Pinpoint the cell where the given text exists, returning its (X, Y) midpoint coordinate. 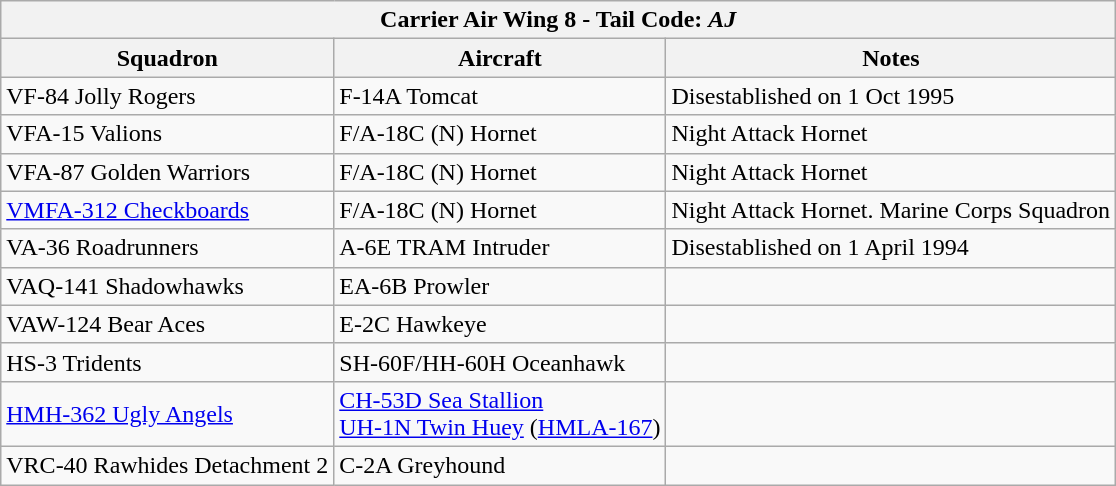
CH-53D Sea StallionUH-1N Twin Huey (HMLA-167) (500, 414)
VAW-124 Bear Aces (168, 324)
Night Attack Hornet. Marine Corps Squadron (891, 210)
Squadron (168, 58)
HS-3 Tridents (168, 362)
VF-84 Jolly Rogers (168, 96)
C-2A Greyhound (500, 465)
VAQ-141 Shadowhawks (168, 286)
A-6E TRAM Intruder (500, 248)
F-14A Tomcat (500, 96)
EA-6B Prowler (500, 286)
VA-36 Roadrunners (168, 248)
VMFA-312 Checkboards (168, 210)
VRC-40 Rawhides Detachment 2 (168, 465)
Disestablished on 1 Oct 1995 (891, 96)
Aircraft (500, 58)
HMH-362 Ugly Angels (168, 414)
VFA-15 Valions (168, 134)
VFA-87 Golden Warriors (168, 172)
Disestablished on 1 April 1994 (891, 248)
E-2C Hawkeye (500, 324)
SH-60F/HH-60H Oceanhawk (500, 362)
Carrier Air Wing 8 - Tail Code: AJ (558, 20)
Notes (891, 58)
